Scan for the cell matching the given text and deliver its [X, Y] coordinate at center. 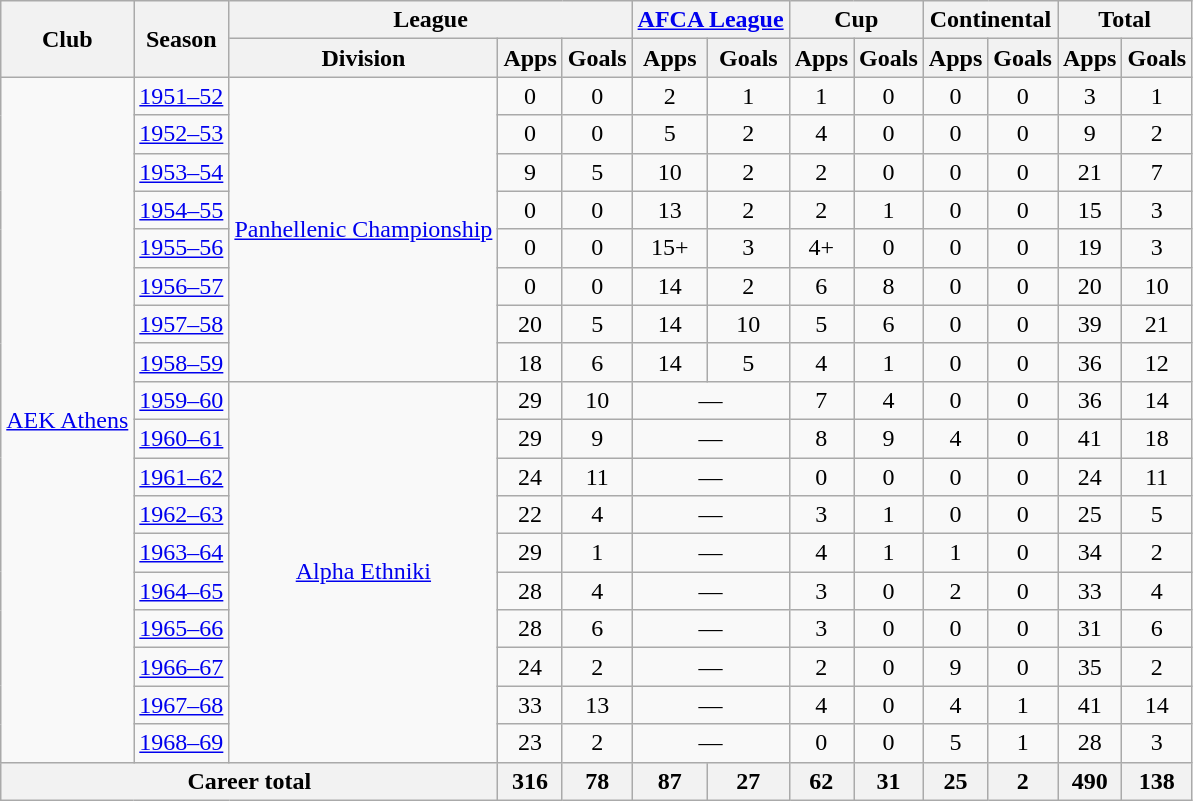
15+ [670, 248]
39 [1090, 324]
1967–68 [182, 705]
1965–66 [182, 629]
1956–57 [182, 286]
4+ [821, 248]
Continental [990, 20]
League [430, 20]
1957–58 [182, 324]
12 [1157, 362]
1966–67 [182, 667]
Career total [250, 781]
Club [68, 39]
316 [530, 781]
78 [597, 781]
19 [1090, 248]
1968–69 [182, 743]
1962–63 [182, 515]
Division [364, 58]
62 [821, 781]
1958–59 [182, 362]
23 [530, 743]
27 [748, 781]
Cup [856, 20]
Alpha Ethniki [364, 572]
35 [1090, 667]
34 [1090, 553]
Season [182, 39]
1953–54 [182, 172]
1954–55 [182, 210]
22 [530, 515]
1960–61 [182, 438]
Panhellenic Championship [364, 229]
138 [1157, 781]
1959–60 [182, 400]
1964–65 [182, 591]
1955–56 [182, 248]
1952–53 [182, 134]
1961–62 [182, 477]
1963–64 [182, 553]
Total [1125, 20]
AEK Athens [68, 420]
AFCA League [710, 20]
490 [1090, 781]
87 [670, 781]
1951–52 [182, 96]
15 [1090, 210]
